Determine the (x, y) coordinate at the center of the cell enclosing the given text.  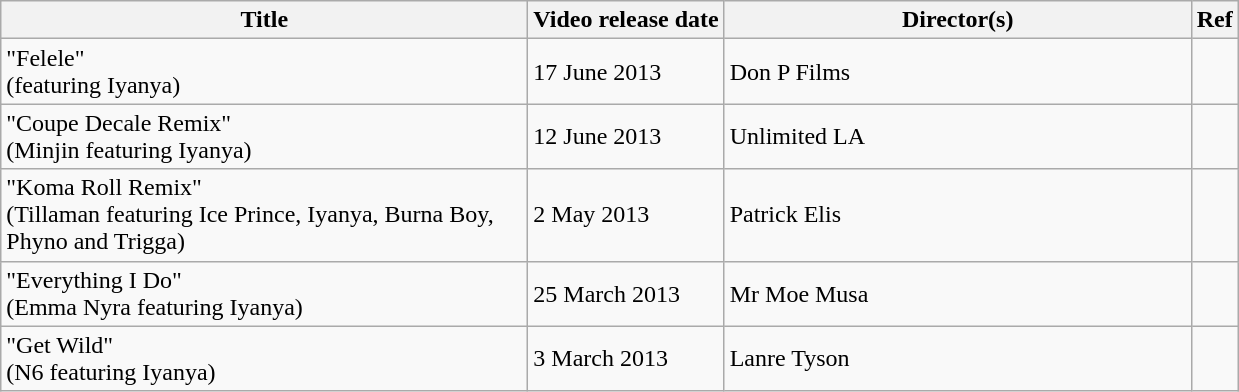
Director(s) (958, 20)
"Coupe Decale Remix" (Minjin featuring Iyanya) (264, 136)
"Get Wild" (N6 featuring Iyanya) (264, 358)
3 March 2013 (626, 358)
Mr Moe Musa (958, 294)
"Koma Roll Remix" (Tillaman featuring Ice Prince, Iyanya, Burna Boy, Phyno and Trigga) (264, 215)
Title (264, 20)
2 May 2013 (626, 215)
Ref (1214, 20)
"Everything I Do" (Emma Nyra featuring Iyanya) (264, 294)
25 March 2013 (626, 294)
12 June 2013 (626, 136)
Patrick Elis (958, 215)
Unlimited LA (958, 136)
17 June 2013 (626, 72)
Video release date (626, 20)
Lanre Tyson (958, 358)
Don P Films (958, 72)
"Felele" (featuring Iyanya) (264, 72)
